Return [X, Y] of the center of cell containing provided text 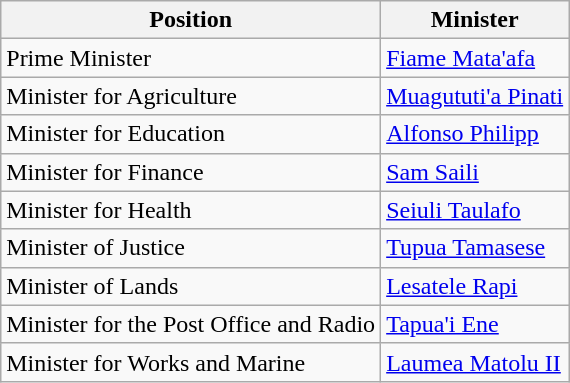
Sam Saili [475, 172]
Position [191, 20]
Alfonso Philipp [475, 134]
Prime Minister [191, 58]
Muagututi'a Pinati [475, 96]
Minister of Lands [191, 286]
Minister for the Post Office and Radio [191, 324]
Minister for Health [191, 210]
Minister of Justice [191, 248]
Minister for Finance [191, 172]
Laumea Matolu II [475, 362]
Seiuli Taulafo [475, 210]
Lesatele Rapi [475, 286]
Minister [475, 20]
Minister for Works and Marine [191, 362]
Fiame Mata'afa [475, 58]
Tapua'i Ene [475, 324]
Minister for Education [191, 134]
Tupua Tamasese [475, 248]
Minister for Agriculture [191, 96]
